Identify which cell holds the provided text, then report its (x, y) central coordinate. 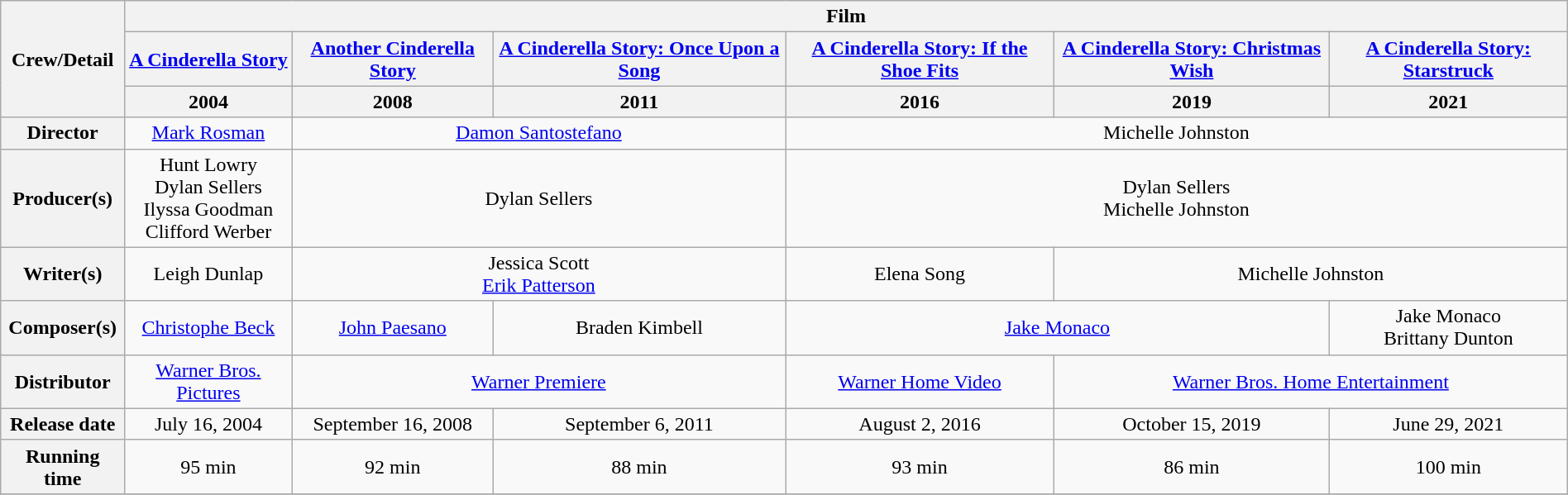
2016 (920, 102)
2004 (208, 102)
2021 (1448, 102)
Jake MonacoBrittany Dunton (1448, 327)
Damon Santostefano (538, 133)
Director (63, 133)
2019 (1191, 102)
John Paesano (392, 327)
Warner Bros. Pictures (208, 382)
Warner Home Video (920, 382)
Hunt LowryDylan SellersIlyssa GoodmanClifford Werber (208, 198)
Leigh Dunlap (208, 274)
A Cinderella Story (208, 59)
95 min (208, 466)
Running time (63, 466)
2008 (392, 102)
Crew/Detail (63, 59)
A Cinderella Story: Once Upon a Song (638, 59)
Mark Rosman (208, 133)
Film (847, 17)
Release date (63, 424)
Braden Kimbell (638, 327)
86 min (1191, 466)
A Cinderella Story: Christmas Wish (1191, 59)
Distributor (63, 382)
Warner Bros. Home Entertainment (1310, 382)
Elena Song (920, 274)
88 min (638, 466)
Jessica ScottErik Patterson (538, 274)
Dylan SellersMichelle Johnston (1177, 198)
Composer(s) (63, 327)
92 min (392, 466)
Another Cinderella Story (392, 59)
August 2, 2016 (920, 424)
2011 (638, 102)
Jake Monaco (1058, 327)
A Cinderella Story: Starstruck (1448, 59)
Producer(s) (63, 198)
Warner Premiere (538, 382)
June 29, 2021 (1448, 424)
July 16, 2004 (208, 424)
A Cinderella Story: If the Shoe Fits (920, 59)
Writer(s) (63, 274)
Christophe Beck (208, 327)
September 16, 2008 (392, 424)
93 min (920, 466)
100 min (1448, 466)
October 15, 2019 (1191, 424)
September 6, 2011 (638, 424)
Dylan Sellers (538, 198)
